Search for the cell housing the specified text and yield its [x, y] center coordinate. 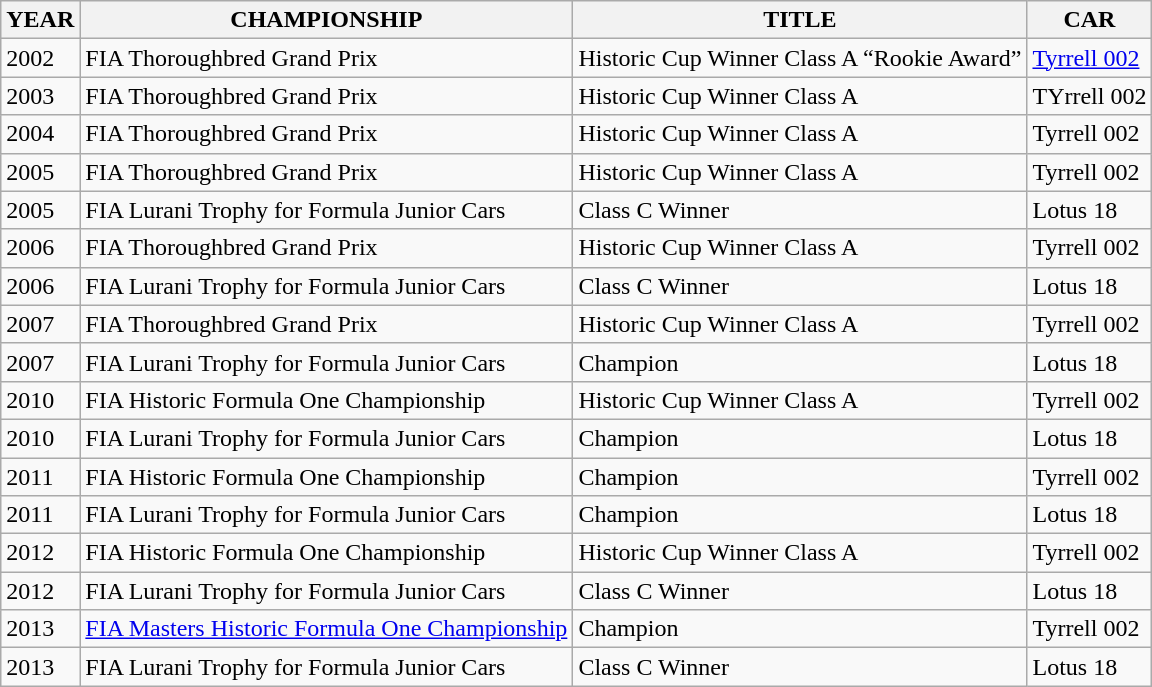
CHAMPIONSHIP [326, 20]
FIA Masters Historic Formula One Championship [326, 629]
CAR [1090, 20]
TITLE [800, 20]
2002 [40, 58]
TYrrell 002 [1090, 96]
Historic Cup Winner Class A “Rookie Award” [800, 58]
YEAR [40, 20]
2003 [40, 96]
2004 [40, 134]
